From the cell containing the given text, extract its center point as [x, y] coordinate. 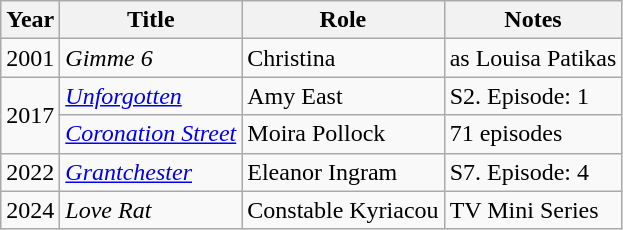
Gimme 6 [151, 58]
Unforgotten [151, 96]
Role [343, 20]
TV Mini Series [533, 210]
Constable Kyriacou [343, 210]
Year [30, 20]
S7. Episode: 4 [533, 172]
S2. Episode: 1 [533, 96]
Coronation Street [151, 134]
as Louisa Patikas [533, 58]
2024 [30, 210]
Love Rat [151, 210]
Grantchester [151, 172]
Title [151, 20]
2022 [30, 172]
Amy East [343, 96]
Christina [343, 58]
71 episodes [533, 134]
Eleanor Ingram [343, 172]
Moira Pollock [343, 134]
2017 [30, 115]
2001 [30, 58]
Notes [533, 20]
